Identify which cell holds the provided text, then report its [x, y] central coordinate. 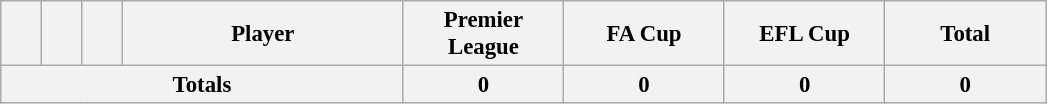
EFL Cup [804, 34]
Totals [202, 85]
FA Cup [644, 34]
Player [264, 34]
Total [966, 34]
Premier League [484, 34]
